From the cell containing the given text, extract its center point as [x, y] coordinate. 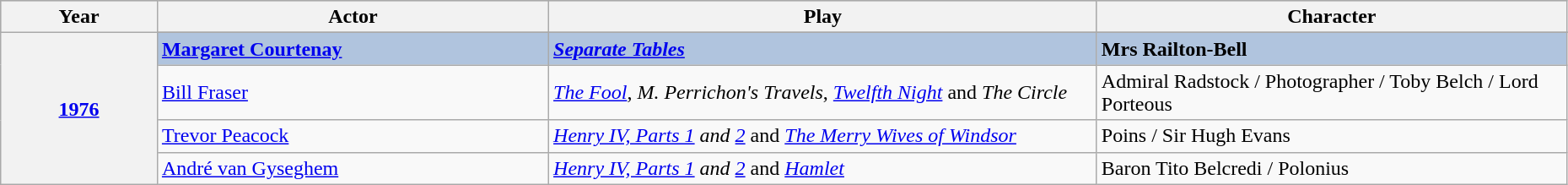
Actor [353, 17]
André van Gyseghem [353, 168]
Bill Fraser [353, 93]
Mrs Railton-Bell [1331, 49]
Trevor Peacock [353, 136]
Henry IV, Parts 1 and 2 and The Merry Wives of Windsor [823, 136]
1976 [79, 108]
Baron Tito Belcredi / Polonius [1331, 168]
The Fool, M. Perrichon's Travels, Twelfth Night and The Circle [823, 93]
Henry IV, Parts 1 and 2 and Hamlet [823, 168]
Separate Tables [823, 49]
Character [1331, 17]
Play [823, 17]
Margaret Courtenay [353, 49]
Admiral Radstock / Photographer / Toby Belch / Lord Porteous [1331, 93]
Poins / Sir Hugh Evans [1331, 136]
Year [79, 17]
